Determine the (X, Y) coordinate at the center of the cell enclosing the given text.  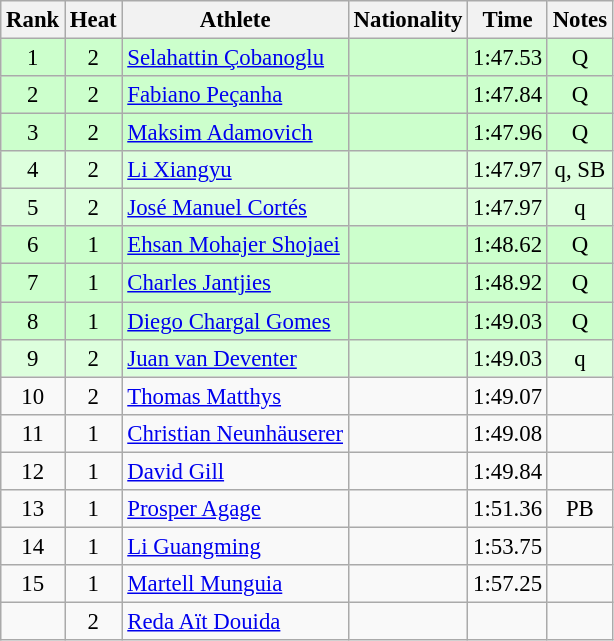
Li Guangming (235, 546)
Nationality (408, 20)
13 (33, 509)
1:47.53 (508, 58)
Maksim Adamovich (235, 133)
6 (33, 245)
David Gill (235, 471)
Juan van Deventer (235, 358)
1:47.84 (508, 95)
Rank (33, 20)
7 (33, 283)
Notes (580, 20)
4 (33, 170)
Reda Aït Douida (235, 621)
José Manuel Cortés (235, 208)
Li Xiangyu (235, 170)
Thomas Matthys (235, 396)
Heat (94, 20)
PB (580, 509)
Prosper Agage (235, 509)
1:49.84 (508, 471)
Diego Chargal Gomes (235, 321)
5 (33, 208)
Martell Munguia (235, 584)
8 (33, 321)
3 (33, 133)
14 (33, 546)
10 (33, 396)
12 (33, 471)
9 (33, 358)
1:57.25 (508, 584)
Fabiano Peçanha (235, 95)
1:47.96 (508, 133)
Time (508, 20)
Selahattin Çobanoglu (235, 58)
15 (33, 584)
1:51.36 (508, 509)
1:53.75 (508, 546)
Charles Jantjies (235, 283)
Christian Neunhäuserer (235, 433)
q, SB (580, 170)
11 (33, 433)
1:49.07 (508, 396)
Ehsan Mohajer Shojaei (235, 245)
1:49.08 (508, 433)
Athlete (235, 20)
1:48.62 (508, 245)
1:48.92 (508, 283)
